Search for the cell housing the specified text and yield its (X, Y) center coordinate. 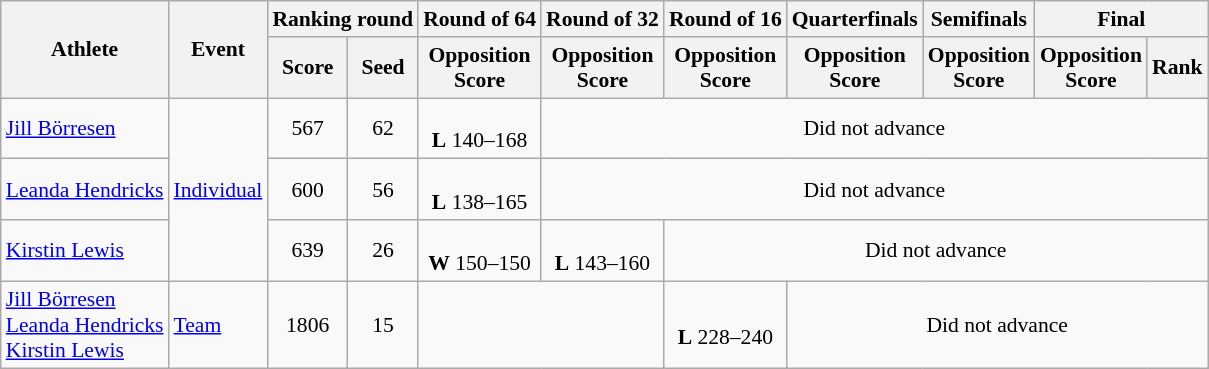
Quarterfinals (855, 19)
Semifinals (979, 19)
Athlete (85, 50)
Ranking round (342, 19)
Seed (383, 68)
Kirstin Lewis (85, 250)
W 150–150 (480, 250)
Individual (218, 190)
L 140–168 (480, 128)
Jill BörresenLeanda HendricksKirstin Lewis (85, 324)
600 (308, 190)
56 (383, 190)
Score (308, 68)
639 (308, 250)
26 (383, 250)
L 143–160 (602, 250)
Final (1122, 19)
567 (308, 128)
Round of 64 (480, 19)
62 (383, 128)
1806 (308, 324)
Event (218, 50)
Round of 32 (602, 19)
Round of 16 (726, 19)
Team (218, 324)
Rank (1178, 68)
Jill Börresen (85, 128)
L 138–165 (480, 190)
Leanda Hendricks (85, 190)
15 (383, 324)
L 228–240 (726, 324)
